Determine the (x, y) coordinate at the center of the cell enclosing the given text.  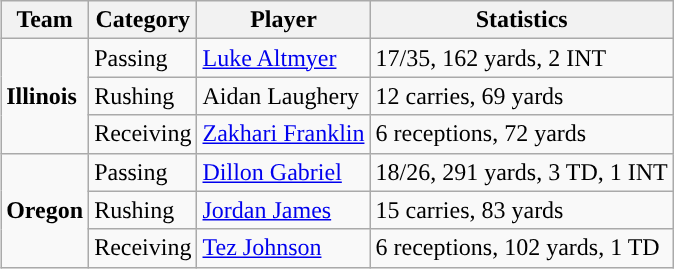
Luke Altmyer (284, 58)
12 carries, 69 yards (522, 96)
15 carries, 83 yards (522, 210)
Oregon (45, 210)
6 receptions, 72 yards (522, 134)
6 receptions, 102 yards, 1 TD (522, 248)
Team (45, 20)
Aidan Laughery (284, 96)
17/35, 162 yards, 2 INT (522, 58)
Illinois (45, 96)
Jordan James (284, 210)
Zakhari Franklin (284, 134)
Dillon Gabriel (284, 172)
Tez Johnson (284, 248)
18/26, 291 yards, 3 TD, 1 INT (522, 172)
Statistics (522, 20)
Category (143, 20)
Player (284, 20)
